From the cell containing the given text, extract its center point as [x, y] coordinate. 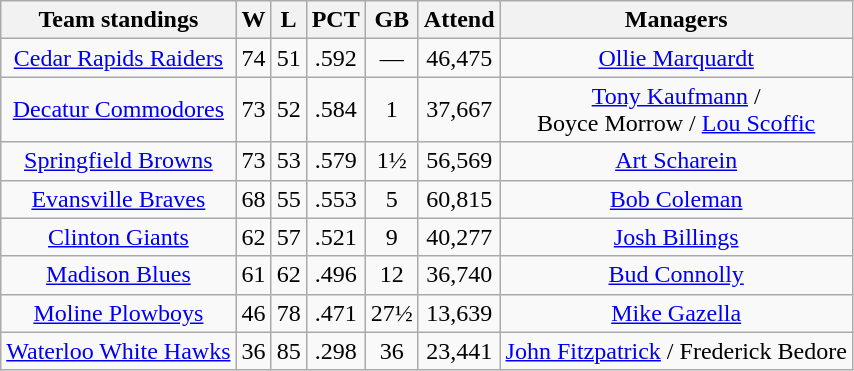
Evansville Braves [118, 199]
.521 [336, 237]
Decatur Commodores [118, 110]
74 [254, 58]
53 [288, 161]
5 [392, 199]
Art Scharein [676, 161]
56,569 [459, 161]
.496 [336, 275]
46 [254, 313]
GB [392, 20]
Mike Gazella [676, 313]
.471 [336, 313]
— [392, 58]
Madison Blues [118, 275]
.553 [336, 199]
L [288, 20]
1 [392, 110]
John Fitzpatrick / Frederick Bedore [676, 351]
37,667 [459, 110]
Bud Connolly [676, 275]
51 [288, 58]
PCT [336, 20]
27½ [392, 313]
Springfield Browns [118, 161]
68 [254, 199]
13,639 [459, 313]
23,441 [459, 351]
Attend [459, 20]
Managers [676, 20]
Tony Kaufmann / Boyce Morrow / Lou Scoffic [676, 110]
Bob Coleman [676, 199]
36,740 [459, 275]
78 [288, 313]
1½ [392, 161]
Cedar Rapids Raiders [118, 58]
.584 [336, 110]
55 [288, 199]
Waterloo White Hawks [118, 351]
9 [392, 237]
85 [288, 351]
Ollie Marquardt [676, 58]
Josh Billings [676, 237]
Team standings [118, 20]
52 [288, 110]
60,815 [459, 199]
.579 [336, 161]
12 [392, 275]
Moline Plowboys [118, 313]
46,475 [459, 58]
61 [254, 275]
57 [288, 237]
W [254, 20]
Clinton Giants [118, 237]
.592 [336, 58]
.298 [336, 351]
40,277 [459, 237]
